Determine the (X, Y) coordinate at the center of the cell enclosing the given text.  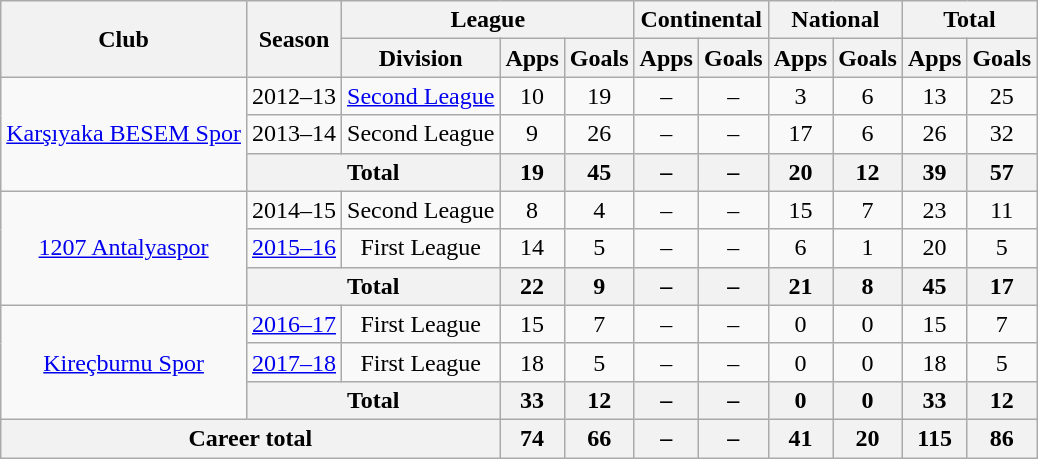
74 (532, 438)
Season (294, 39)
11 (1002, 210)
Karşıyaka BESEM Spor (124, 134)
2012–13 (294, 96)
Club (124, 39)
32 (1002, 134)
22 (532, 286)
41 (800, 438)
2017–18 (294, 362)
Continental (701, 20)
66 (599, 438)
2015–16 (294, 248)
21 (800, 286)
23 (934, 210)
57 (1002, 172)
4 (599, 210)
3 (800, 96)
1 (868, 248)
115 (934, 438)
10 (532, 96)
Division (421, 58)
39 (934, 172)
1207 Antalyaspor (124, 248)
2016–17 (294, 324)
86 (1002, 438)
2014–15 (294, 210)
National (835, 20)
Kireçburnu Spor (124, 362)
2013–14 (294, 134)
League (488, 20)
25 (1002, 96)
14 (532, 248)
Career total (250, 438)
13 (934, 96)
